Detect which cell encompasses the target text, then output its [X, Y] center coordinate. 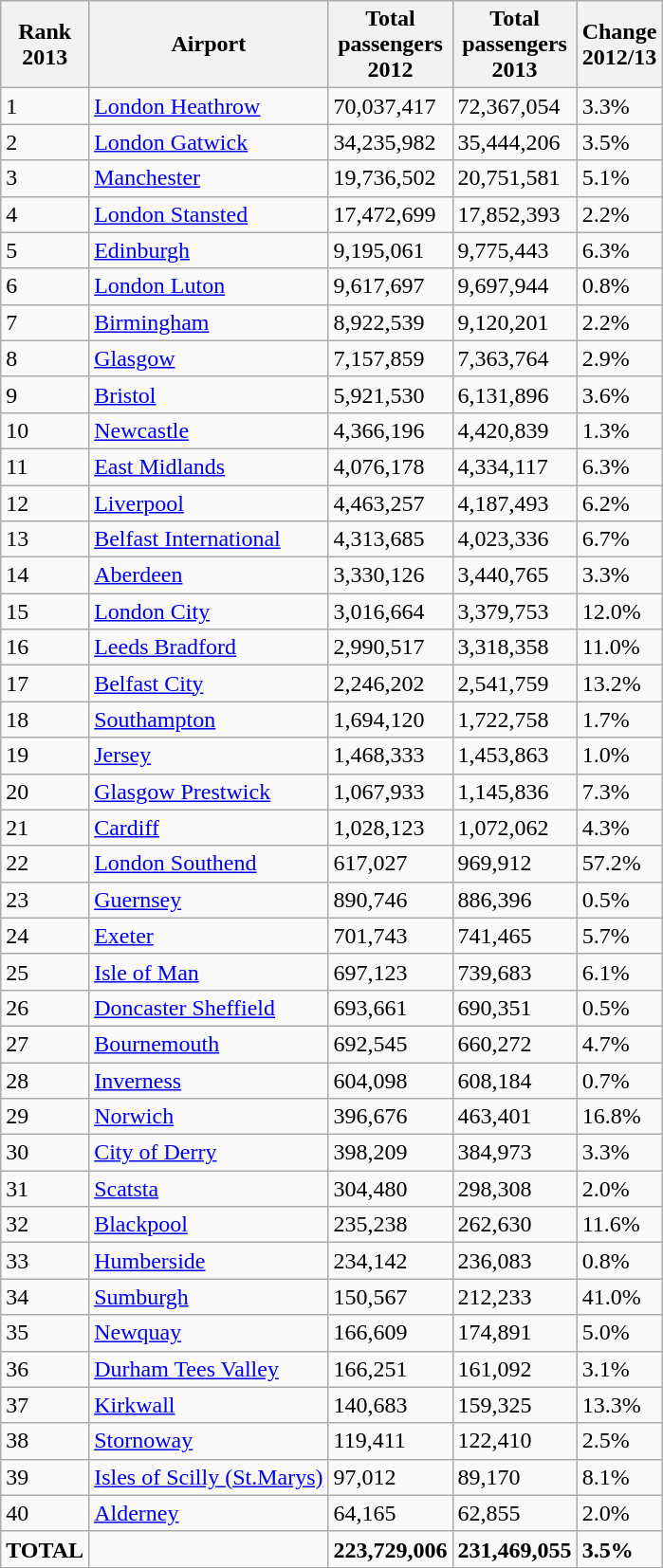
6,131,896 [514, 394]
3.6% [619, 394]
166,251 [391, 1369]
Edinburgh [209, 250]
Manchester [209, 178]
11.0% [619, 647]
Airport [209, 45]
22 [46, 864]
9,195,061 [391, 250]
Alderney [209, 1513]
Leeds Bradford [209, 647]
Southampton [209, 720]
89,170 [514, 1477]
886,396 [514, 900]
1,145,836 [514, 792]
741,465 [514, 936]
Stornoway [209, 1441]
35,444,206 [514, 142]
Cardiff [209, 828]
Kirkwall [209, 1405]
5.7% [619, 936]
17 [46, 684]
Scatsta [209, 1189]
Sumburgh [209, 1297]
3,330,126 [391, 575]
25 [46, 972]
7,363,764 [514, 358]
Glasgow Prestwick [209, 792]
2,990,517 [391, 647]
2.9% [619, 358]
Glasgow [209, 358]
19,736,502 [391, 178]
5.0% [619, 1333]
26 [46, 1008]
617,027 [391, 864]
1.0% [619, 756]
11.6% [619, 1225]
2.5% [619, 1441]
Jersey [209, 756]
7 [46, 322]
31 [46, 1189]
604,098 [391, 1080]
21 [46, 828]
693,661 [391, 1008]
70,037,417 [391, 106]
37 [46, 1405]
London Luton [209, 286]
1,028,123 [391, 828]
20 [46, 792]
9,697,944 [514, 286]
3,016,664 [391, 611]
London Heathrow [209, 106]
Bournemouth [209, 1044]
4.7% [619, 1044]
East Midlands [209, 466]
9,775,443 [514, 250]
Doncaster Sheffield [209, 1008]
4,334,117 [514, 466]
12.0% [619, 611]
122,410 [514, 1441]
7,157,859 [391, 358]
5,921,530 [391, 394]
London City [209, 611]
890,746 [391, 900]
Exeter [209, 936]
298,308 [514, 1189]
692,545 [391, 1044]
6.2% [619, 503]
4 [46, 214]
16 [46, 647]
1,072,062 [514, 828]
Belfast City [209, 684]
34 [46, 1297]
9,617,697 [391, 286]
39 [46, 1477]
8,922,539 [391, 322]
174,891 [514, 1333]
3,318,358 [514, 647]
27 [46, 1044]
4,313,685 [391, 539]
33 [46, 1261]
166,609 [391, 1333]
1,694,120 [391, 720]
30 [46, 1153]
16.8% [619, 1117]
463,401 [514, 1117]
8.1% [619, 1477]
32 [46, 1225]
398,209 [391, 1153]
Aberdeen [209, 575]
5.1% [619, 178]
4.3% [619, 828]
29 [46, 1117]
4,420,839 [514, 430]
London Southend [209, 864]
Norwich [209, 1117]
1,468,333 [391, 756]
41.0% [619, 1297]
Newquay [209, 1333]
19 [46, 756]
20,751,581 [514, 178]
34,235,982 [391, 142]
701,743 [391, 936]
2,541,759 [514, 684]
0.7% [619, 1080]
Isle of Man [209, 972]
119,411 [391, 1441]
234,142 [391, 1261]
235,238 [391, 1225]
384,973 [514, 1153]
57.2% [619, 864]
3 [46, 178]
739,683 [514, 972]
9,120,201 [514, 322]
13.3% [619, 1405]
969,912 [514, 864]
4,366,196 [391, 430]
64,165 [391, 1513]
159,325 [514, 1405]
4,187,493 [514, 503]
1,067,933 [391, 792]
Change2012/13 [619, 45]
15 [46, 611]
2 [46, 142]
6.1% [619, 972]
62,855 [514, 1513]
1,722,758 [514, 720]
1.7% [619, 720]
1 [46, 106]
28 [46, 1080]
396,676 [391, 1117]
Totalpassengers2012 [391, 45]
Isles of Scilly (St.Marys) [209, 1477]
161,092 [514, 1369]
660,272 [514, 1044]
Inverness [209, 1080]
7.3% [619, 792]
Totalpassengers2013 [514, 45]
18 [46, 720]
13.2% [619, 684]
223,729,006 [391, 1549]
10 [46, 430]
236,083 [514, 1261]
150,567 [391, 1297]
4,463,257 [391, 503]
13 [46, 539]
140,683 [391, 1405]
4,076,178 [391, 466]
3.1% [619, 1369]
4,023,336 [514, 539]
3,440,765 [514, 575]
1.3% [619, 430]
Humberside [209, 1261]
Belfast International [209, 539]
Newcastle [209, 430]
72,367,054 [514, 106]
City of Derry [209, 1153]
608,184 [514, 1080]
12 [46, 503]
17,852,393 [514, 214]
3,379,753 [514, 611]
5 [46, 250]
9 [46, 394]
Durham Tees Valley [209, 1369]
690,351 [514, 1008]
23 [46, 900]
17,472,699 [391, 214]
London Gatwick [209, 142]
London Stansted [209, 214]
97,012 [391, 1477]
697,123 [391, 972]
Bristol [209, 394]
14 [46, 575]
Liverpool [209, 503]
212,233 [514, 1297]
38 [46, 1441]
Blackpool [209, 1225]
35 [46, 1333]
Guernsey [209, 900]
304,480 [391, 1189]
6.7% [619, 539]
24 [46, 936]
1,453,863 [514, 756]
11 [46, 466]
8 [46, 358]
40 [46, 1513]
2,246,202 [391, 684]
36 [46, 1369]
231,469,055 [514, 1549]
6 [46, 286]
262,630 [514, 1225]
TOTAL [46, 1549]
Birmingham [209, 322]
Rank2013 [46, 45]
